Determine the (X, Y) coordinate at the center of the cell enclosing the given text.  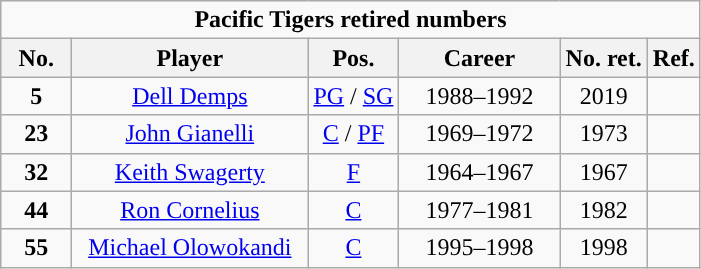
5 (36, 96)
1969–1972 (480, 134)
1988–1992 (480, 96)
32 (36, 172)
F (354, 172)
Dell Demps (190, 96)
1973 (604, 134)
1967 (604, 172)
Career (480, 58)
Ron Cornelius (190, 210)
Ref. (674, 58)
No. (36, 58)
Pacific Tigers retired numbers (351, 20)
1998 (604, 248)
2019 (604, 96)
44 (36, 210)
1995–1998 (480, 248)
Michael Olowokandi (190, 248)
Keith Swagerty (190, 172)
55 (36, 248)
John Gianelli (190, 134)
PG / SG (354, 96)
C / PF (354, 134)
Player (190, 58)
1977–1981 (480, 210)
1964–1967 (480, 172)
1982 (604, 210)
23 (36, 134)
No. ret. (604, 58)
Pos. (354, 58)
